Scan for the cell matching the given text and deliver its (X, Y) coordinate at center. 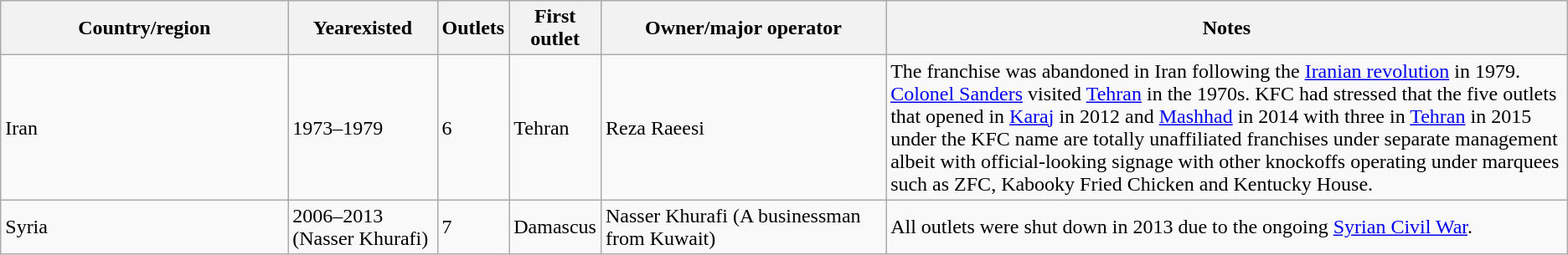
7 (473, 227)
1973–1979 (363, 127)
Notes (1227, 28)
Outlets (473, 28)
2006–2013 (Nasser Khurafi) (363, 227)
Reza Raeesi (743, 127)
6 (473, 127)
Iran (144, 127)
Country/region (144, 28)
All outlets were shut down in 2013 due to the ongoing Syrian Civil War. (1227, 227)
First outlet (555, 28)
Owner/major operator (743, 28)
Nasser Khurafi (A businessman from Kuwait) (743, 227)
Tehran (555, 127)
Damascus (555, 227)
Yearexisted (363, 28)
Syria (144, 227)
